Output the (X, Y) coordinate of the center of the cell containing the given text.  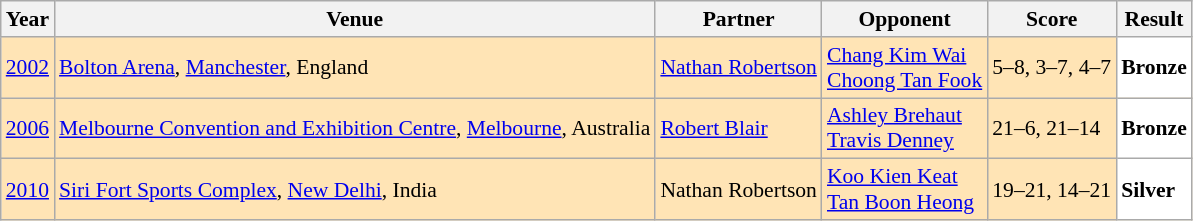
Silver (1154, 190)
Result (1154, 19)
Partner (738, 19)
Robert Blair (738, 128)
21–6, 21–14 (1052, 128)
19–21, 14–21 (1052, 190)
Opponent (904, 19)
2006 (28, 128)
Score (1052, 19)
2010 (28, 190)
5–8, 3–7, 4–7 (1052, 68)
Venue (354, 19)
Melbourne Convention and Exhibition Centre, Melbourne, Australia (354, 128)
2002 (28, 68)
Siri Fort Sports Complex, New Delhi, India (354, 190)
Koo Kien Keat Tan Boon Heong (904, 190)
Bolton Arena, Manchester, England (354, 68)
Ashley Brehaut Travis Denney (904, 128)
Year (28, 19)
Chang Kim Wai Choong Tan Fook (904, 68)
